Capture the cell that displays the provided text and extract its (X, Y) central coordinate. 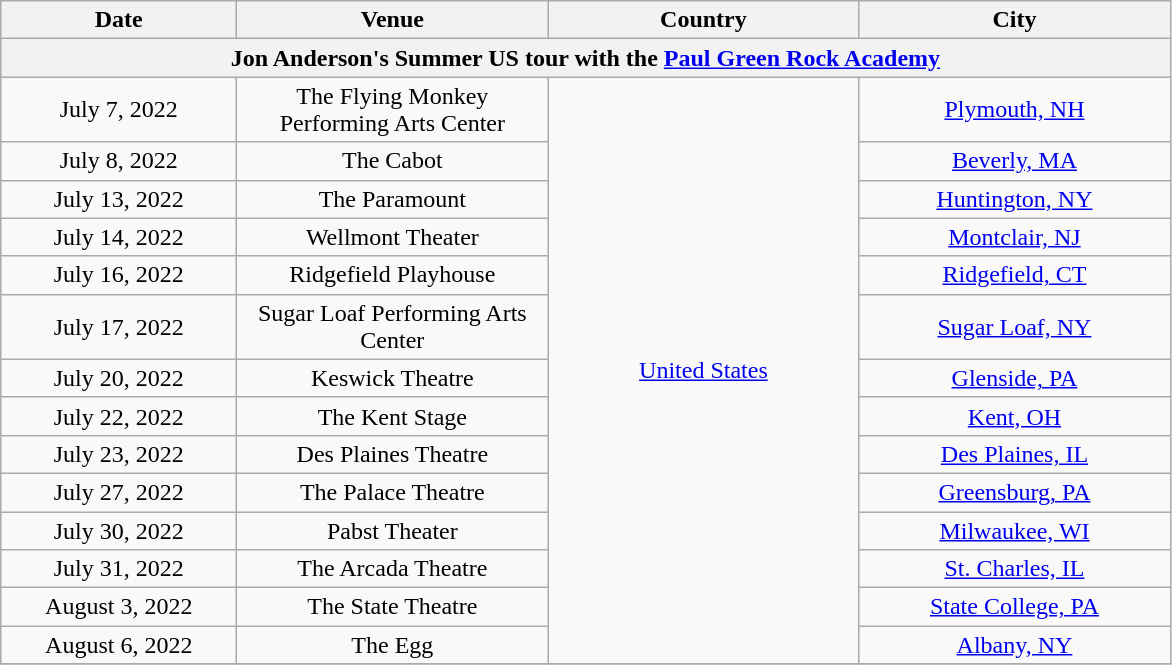
Kent, OH (1014, 416)
The Cabot (392, 161)
Des Plaines, IL (1014, 454)
St. Charles, IL (1014, 569)
The Paramount (392, 199)
Country (704, 20)
July 13, 2022 (119, 199)
July 7, 2022 (119, 110)
July 20, 2022 (119, 378)
Wellmont Theater (392, 237)
July 23, 2022 (119, 454)
Pabst Theater (392, 531)
The Kent Stage (392, 416)
The Egg (392, 645)
The Palace Theatre (392, 492)
Glenside, PA (1014, 378)
Plymouth, NH (1014, 110)
Beverly, MA (1014, 161)
The Arcada Theatre (392, 569)
City (1014, 20)
Greensburg, PA (1014, 492)
July 17, 2022 (119, 326)
Montclair, NJ (1014, 237)
July 22, 2022 (119, 416)
United States (704, 370)
Ridgefield, CT (1014, 275)
Milwaukee, WI (1014, 531)
August 3, 2022 (119, 607)
July 14, 2022 (119, 237)
July 16, 2022 (119, 275)
Jon Anderson's Summer US tour with the Paul Green Rock Academy (586, 58)
Venue (392, 20)
August 6, 2022 (119, 645)
Sugar Loaf, NY (1014, 326)
Date (119, 20)
State College, PA (1014, 607)
July 8, 2022 (119, 161)
Sugar Loaf Performing Arts Center (392, 326)
The State Theatre (392, 607)
Keswick Theatre (392, 378)
The Flying Monkey Performing Arts Center (392, 110)
July 31, 2022 (119, 569)
July 30, 2022 (119, 531)
Albany, NY (1014, 645)
July 27, 2022 (119, 492)
Ridgefield Playhouse (392, 275)
Des Plaines Theatre (392, 454)
Huntington, NY (1014, 199)
